Output the [x, y] coordinate of the center of the cell containing the given text.  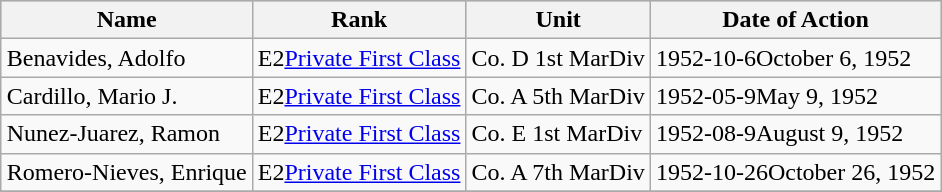
Name [126, 20]
Benavides, Adolfo [126, 58]
1952-10-26October 26, 1952 [795, 172]
Romero-Nieves, Enrique [126, 172]
1952-05-9May 9, 1952 [795, 96]
Cardillo, Mario J. [126, 96]
Co. A 5th MarDiv [558, 96]
Unit [558, 20]
Co. E 1st MarDiv [558, 134]
Date of Action [795, 20]
1952-10-6October 6, 1952 [795, 58]
Rank [359, 20]
Co. D 1st MarDiv [558, 58]
Nunez-Juarez, Ramon [126, 134]
1952-08-9August 9, 1952 [795, 134]
Co. A 7th MarDiv [558, 172]
